Scan for the cell matching the given text and deliver its (X, Y) coordinate at center. 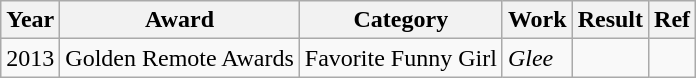
Year (30, 20)
Glee (537, 58)
2013 (30, 58)
Favorite Funny Girl (400, 58)
Award (180, 20)
Work (537, 20)
Ref (672, 20)
Category (400, 20)
Golden Remote Awards (180, 58)
Result (610, 20)
